Determine the (X, Y) coordinate at the center of the cell enclosing the given text.  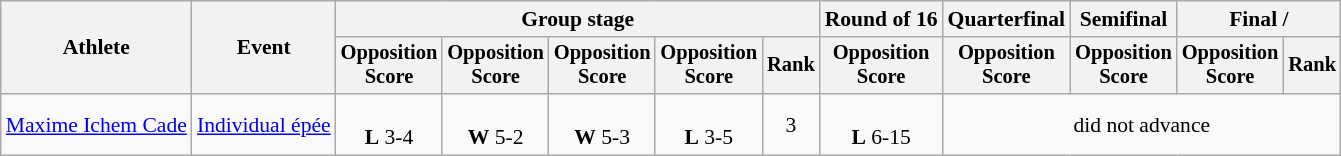
Round of 16 (882, 19)
Maxime Ichem Cade (96, 124)
Semifinal (1124, 19)
L 6-15 (882, 124)
L 3-4 (390, 124)
W 5-3 (602, 124)
Quarterfinal (1007, 19)
Final / (1259, 19)
3 (791, 124)
Athlete (96, 48)
Individual épée (264, 124)
did not advance (1142, 124)
Group stage (578, 19)
W 5-2 (496, 124)
Event (264, 48)
L 3-5 (708, 124)
